Locate the cell with the specified text and output its (x, y) center coordinate. 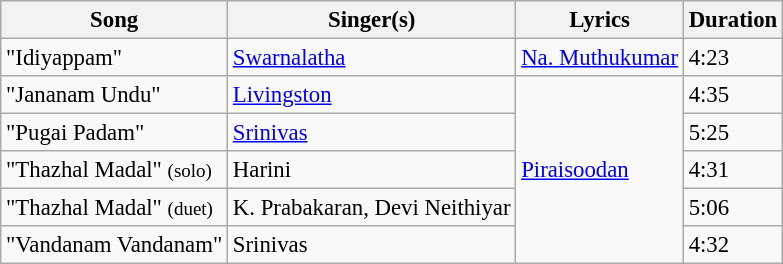
4:35 (732, 95)
"Vandanam Vandanam" (114, 245)
5:25 (732, 133)
"Jananam Undu" (114, 95)
5:06 (732, 208)
Lyrics (600, 20)
"Pugai Padam" (114, 133)
"Thazhal Madal" (duet) (114, 208)
Piraisoodan (600, 170)
"Idiyappam" (114, 58)
Duration (732, 20)
4:32 (732, 245)
4:31 (732, 170)
Song (114, 20)
Swarnalatha (372, 58)
Livingston (372, 95)
"Thazhal Madal" (solo) (114, 170)
Harini (372, 170)
Singer(s) (372, 20)
K. Prabakaran, Devi Neithiyar (372, 208)
Na. Muthukumar (600, 58)
4:23 (732, 58)
